From the cell containing the given text, extract its center point as [x, y] coordinate. 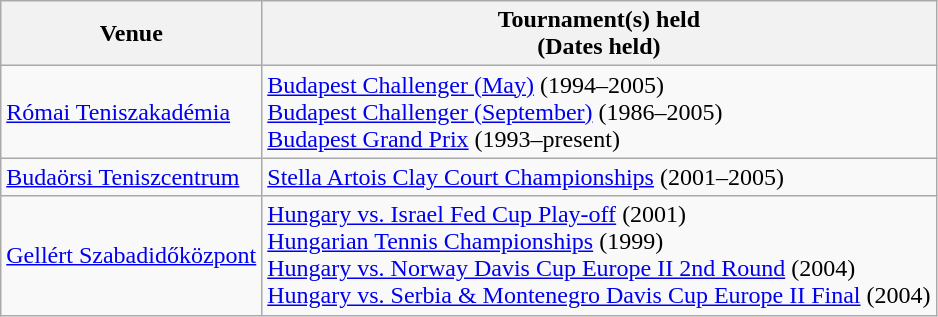
Stella Artois Clay Court Championships (2001–2005) [599, 177]
Budapest Challenger (May) (1994–2005)Budapest Challenger (September) (1986–2005)Budapest Grand Prix (1993–present) [599, 112]
Venue [132, 34]
Római Teniszakadémia [132, 112]
Gellért Szabadidőközpont [132, 256]
Tournament(s) held(Dates held) [599, 34]
Budaörsi Teniszcentrum [132, 177]
